Return [X, Y] of the center of cell containing provided text 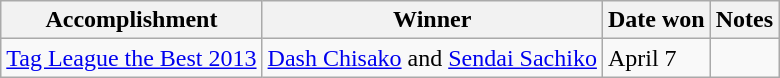
Dash Chisako and Sendai Sachiko [432, 58]
Date won [656, 20]
Winner [432, 20]
Accomplishment [132, 20]
Tag League the Best 2013 [132, 58]
Notes [744, 20]
April 7 [656, 58]
